Locate the cell with the specified text and output its (x, y) center coordinate. 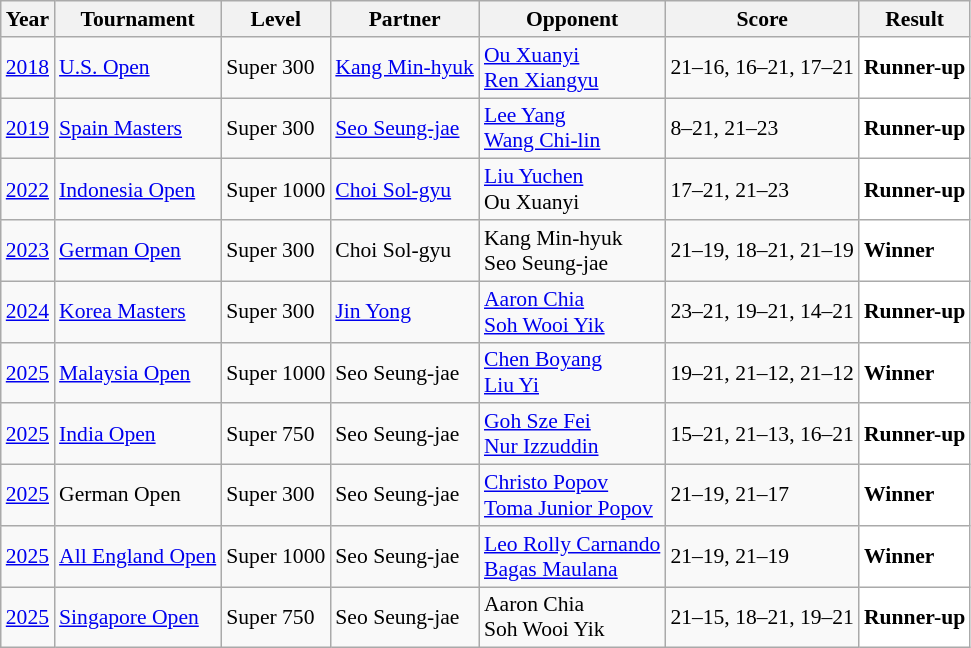
Tournament (138, 19)
Goh Sze Fei Nur Izzuddin (572, 434)
Jin Yong (404, 312)
17–21, 21–23 (762, 190)
India Open (138, 434)
2022 (28, 190)
Malaysia Open (138, 372)
Result (914, 19)
2024 (28, 312)
Korea Masters (138, 312)
21–16, 16–21, 17–21 (762, 68)
Liu Yuchen Ou Xuanyi (572, 190)
Spain Masters (138, 128)
Lee Yang Wang Chi-lin (572, 128)
Ou Xuanyi Ren Xiangyu (572, 68)
21–15, 18–21, 19–21 (762, 618)
2018 (28, 68)
Year (28, 19)
23–21, 19–21, 14–21 (762, 312)
19–21, 21–12, 21–12 (762, 372)
Chen Boyang Liu Yi (572, 372)
Leo Rolly Carnando Bagas Maulana (572, 556)
8–21, 21–23 (762, 128)
Level (276, 19)
Score (762, 19)
2019 (28, 128)
U.S. Open (138, 68)
Kang Min-hyuk Seo Seung-jae (572, 250)
All England Open (138, 556)
Kang Min-hyuk (404, 68)
21–19, 21–19 (762, 556)
2023 (28, 250)
21–19, 18–21, 21–19 (762, 250)
Singapore Open (138, 618)
Christo Popov Toma Junior Popov (572, 496)
Partner (404, 19)
Opponent (572, 19)
21–19, 21–17 (762, 496)
Indonesia Open (138, 190)
15–21, 21–13, 16–21 (762, 434)
